Locate the cell with the specified text and output its [x, y] center coordinate. 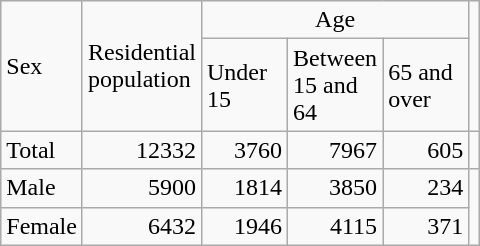
Age [334, 20]
Residential population [142, 66]
Male [42, 188]
605 [426, 150]
5900 [142, 188]
1946 [244, 226]
12332 [142, 150]
Total [42, 150]
3760 [244, 150]
1814 [244, 188]
6432 [142, 226]
7967 [336, 150]
Sex [42, 66]
3850 [336, 188]
Under 15 [244, 85]
Female [42, 226]
371 [426, 226]
234 [426, 188]
Between 15 and 64 [336, 85]
65 and over [426, 85]
4115 [336, 226]
